Search for the cell housing the specified text and yield its (x, y) center coordinate. 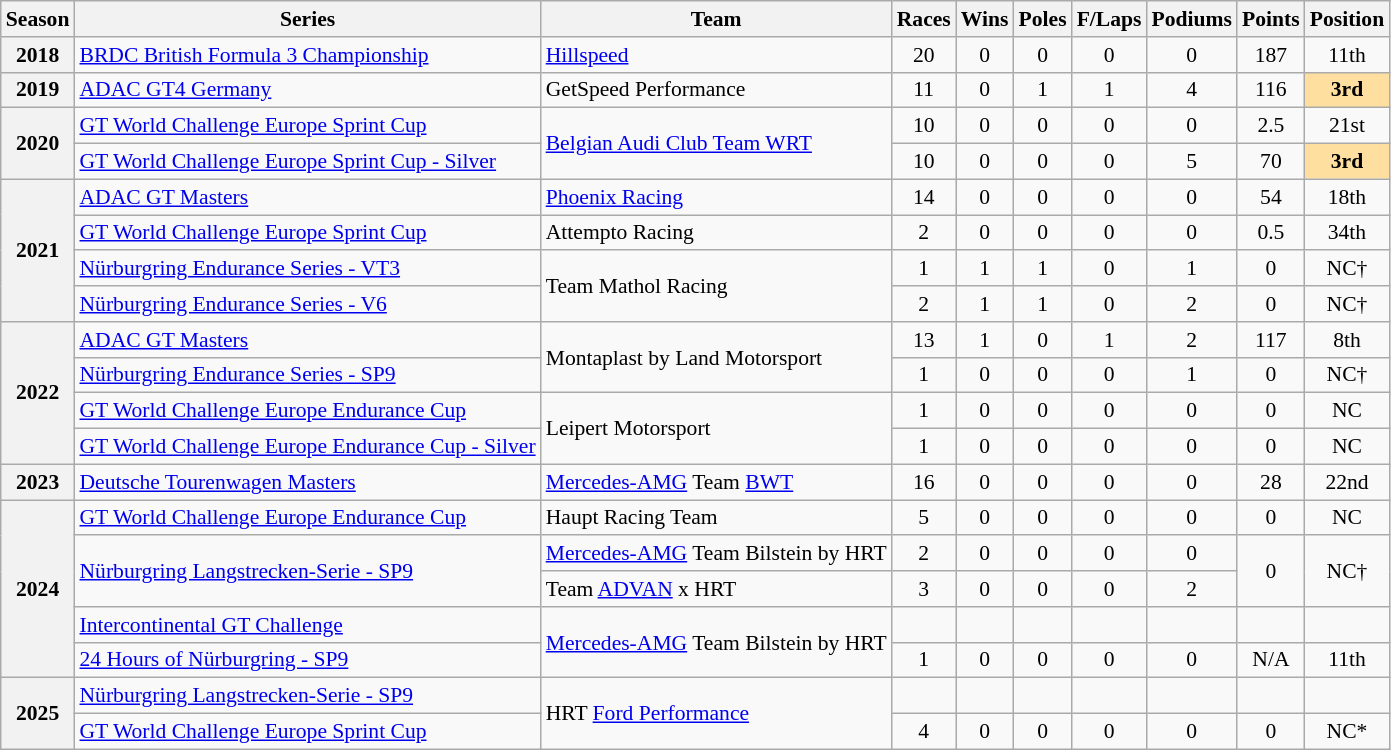
70 (1271, 162)
16 (924, 482)
24 Hours of Nürburgring - SP9 (307, 660)
ADAC GT4 Germany (307, 90)
Deutsche Tourenwagen Masters (307, 482)
GT World Challenge Europe Endurance Cup - Silver (307, 447)
2020 (38, 144)
18th (1347, 197)
3 (924, 589)
N/A (1271, 660)
NC* (1347, 732)
Races (924, 19)
Position (1347, 19)
Phoenix Racing (716, 197)
20 (924, 55)
2022 (38, 393)
BRDC British Formula 3 Championship (307, 55)
Points (1271, 19)
0.5 (1271, 233)
2.5 (1271, 126)
54 (1271, 197)
HRT Ford Performance (716, 714)
22nd (1347, 482)
2021 (38, 250)
Nürburgring Endurance Series - SP9 (307, 375)
Leipert Motorsport (716, 428)
11 (924, 90)
F/Laps (1110, 19)
Attempto Racing (716, 233)
Team Mathol Racing (716, 286)
14 (924, 197)
8th (1347, 340)
Season (38, 19)
2019 (38, 90)
34th (1347, 233)
28 (1271, 482)
Series (307, 19)
13 (924, 340)
2023 (38, 482)
Belgian Audi Club Team WRT (716, 144)
Podiums (1192, 19)
Haupt Racing Team (716, 518)
Mercedes-AMG Team BWT (716, 482)
Hillspeed (716, 55)
Poles (1043, 19)
2025 (38, 714)
Team ADVAN x HRT (716, 589)
Wins (985, 19)
21st (1347, 126)
Nürburgring Endurance Series - V6 (307, 304)
Team (716, 19)
GT World Challenge Europe Sprint Cup - Silver (307, 162)
Montaplast by Land Motorsport (716, 358)
Intercontinental GT Challenge (307, 625)
2024 (38, 589)
187 (1271, 55)
2018 (38, 55)
116 (1271, 90)
GetSpeed Performance (716, 90)
117 (1271, 340)
Nürburgring Endurance Series - VT3 (307, 269)
